From the cell containing the given text, extract its center point as [x, y] coordinate. 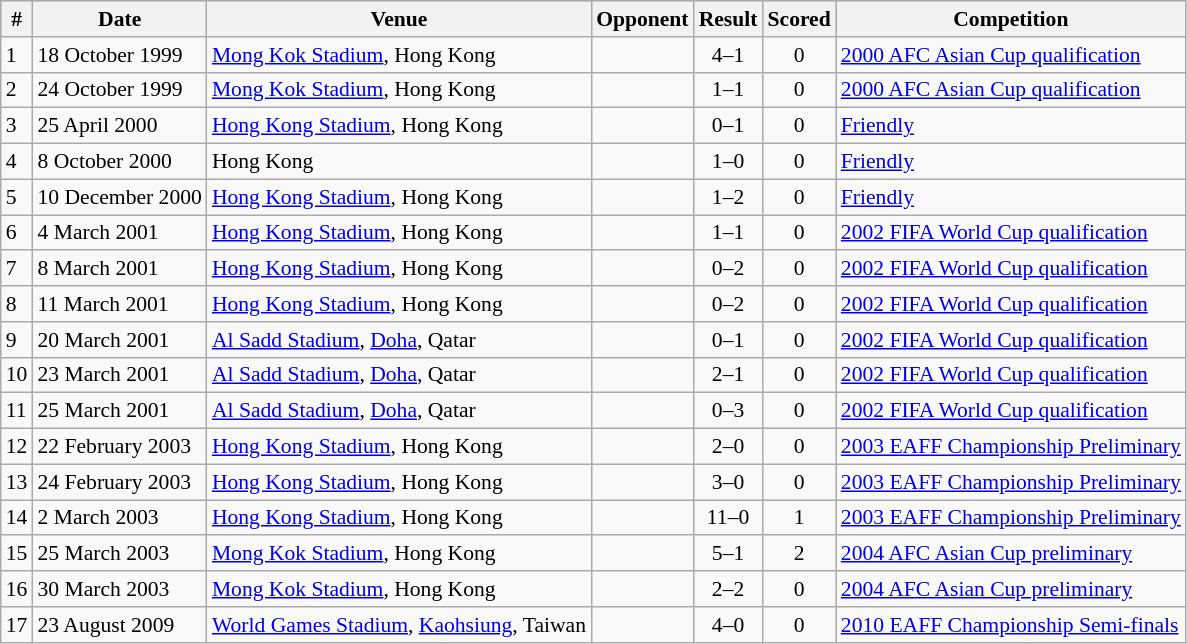
10 [17, 375]
15 [17, 554]
4 March 2001 [119, 233]
1–0 [728, 162]
11–0 [728, 518]
Hong Kong [399, 162]
25 March 2001 [119, 411]
2–2 [728, 589]
4–0 [728, 625]
20 March 2001 [119, 340]
Opponent [642, 19]
1–2 [728, 197]
16 [17, 589]
Venue [399, 19]
30 March 2003 [119, 589]
9 [17, 340]
24 February 2003 [119, 482]
14 [17, 518]
3 [17, 126]
25 April 2000 [119, 126]
11 March 2001 [119, 304]
11 [17, 411]
Competition [1011, 19]
7 [17, 269]
4–1 [728, 55]
2 March 2003 [119, 518]
5 [17, 197]
2–0 [728, 447]
12 [17, 447]
0–3 [728, 411]
8 October 2000 [119, 162]
23 March 2001 [119, 375]
6 [17, 233]
5–1 [728, 554]
22 February 2003 [119, 447]
24 October 1999 [119, 90]
17 [17, 625]
# [17, 19]
4 [17, 162]
Result [728, 19]
2–1 [728, 375]
13 [17, 482]
World Games Stadium, Kaohsiung, Taiwan [399, 625]
8 March 2001 [119, 269]
23 August 2009 [119, 625]
3–0 [728, 482]
Scored [798, 19]
10 December 2000 [119, 197]
8 [17, 304]
18 October 1999 [119, 55]
Date [119, 19]
2010 EAFF Championship Semi-finals [1011, 625]
25 March 2003 [119, 554]
